Search for the cell housing the specified text and yield its [x, y] center coordinate. 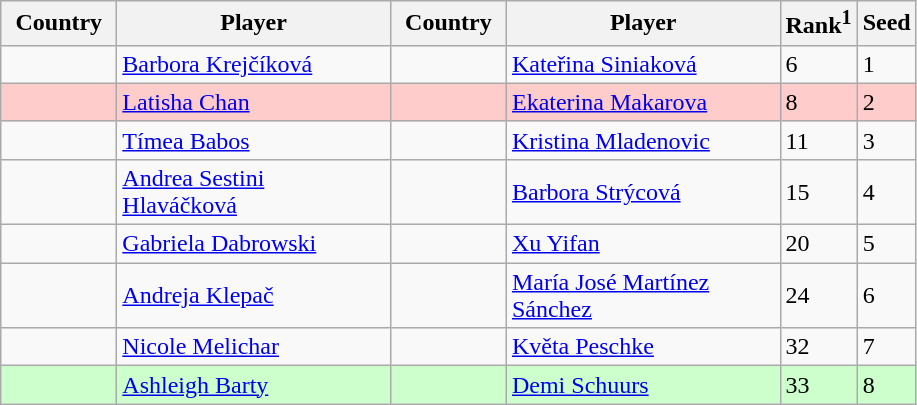
Andrea Sestini Hlaváčková [254, 192]
1 [886, 64]
Xu Yifan [643, 244]
Latisha Chan [254, 102]
24 [818, 296]
Gabriela Dabrowski [254, 244]
Demi Schuurs [643, 385]
5 [886, 244]
Rank1 [818, 24]
Seed [886, 24]
Barbora Strýcová [643, 192]
20 [818, 244]
Nicole Melichar [254, 347]
7 [886, 347]
Tímea Babos [254, 140]
4 [886, 192]
Kateřina Siniaková [643, 64]
15 [818, 192]
32 [818, 347]
María José Martínez Sánchez [643, 296]
Barbora Krejčíková [254, 64]
3 [886, 140]
2 [886, 102]
Ekaterina Makarova [643, 102]
33 [818, 385]
Ashleigh Barty [254, 385]
11 [818, 140]
Andreja Klepač [254, 296]
Květa Peschke [643, 347]
Kristina Mladenovic [643, 140]
